Scan for the cell matching the given text and deliver its (X, Y) coordinate at center. 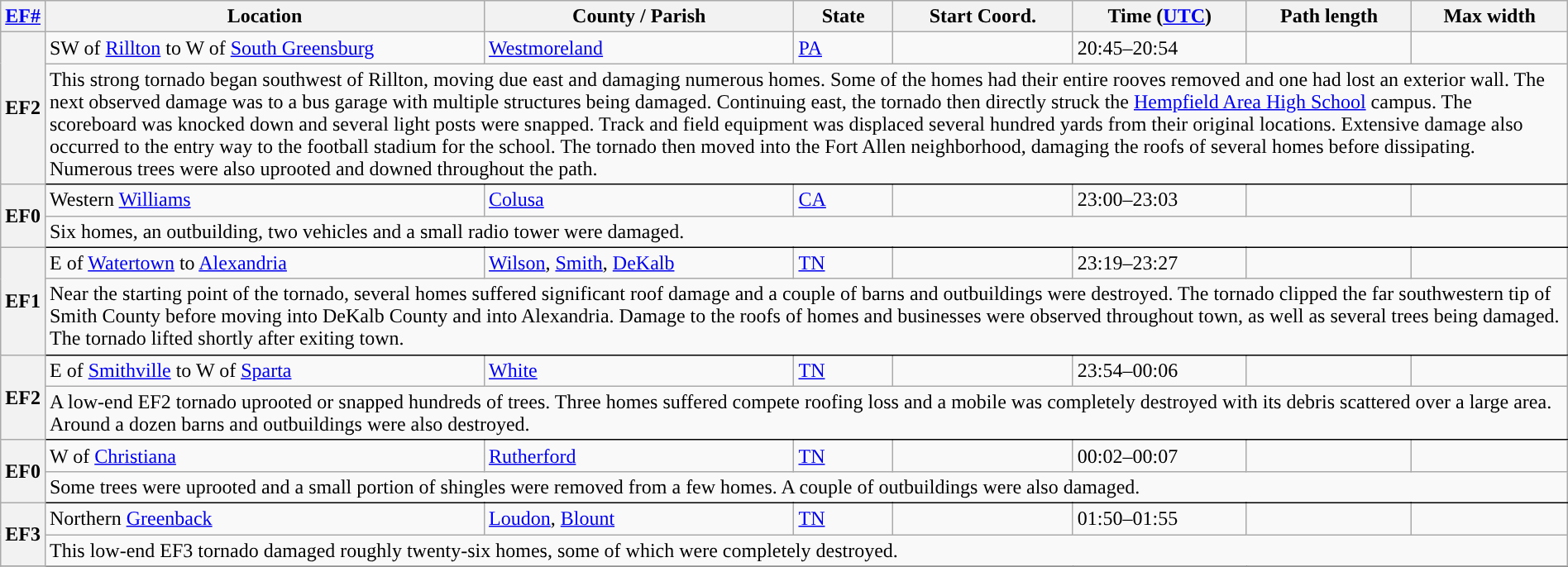
Western Williams (265, 200)
PA (844, 48)
Wilson, Smith, DeKalb (639, 263)
Northern Greenback (265, 518)
Some trees were uprooted and a small portion of shingles were removed from a few homes. A couple of outbuildings were also damaged. (806, 487)
EF3 (23, 534)
23:00–23:03 (1159, 200)
White (639, 370)
State (844, 17)
SW of Rillton to W of South Greensburg (265, 48)
County / Parish (639, 17)
Westmoreland (639, 48)
Loudon, Blount (639, 518)
CA (844, 200)
Time (UTC) (1159, 17)
This low-end EF3 tornado damaged roughly twenty-six homes, some of which were completely destroyed. (806, 550)
W of Christiana (265, 455)
E of Smithville to W of Sparta (265, 370)
E of Watertown to Alexandria (265, 263)
EF1 (23, 301)
Rutherford (639, 455)
Location (265, 17)
23:19–23:27 (1159, 263)
Six homes, an outbuilding, two vehicles and a small radio tower were damaged. (806, 231)
01:50–01:55 (1159, 518)
23:54–00:06 (1159, 370)
Max width (1489, 17)
Colusa (639, 200)
Start Coord. (982, 17)
00:02–00:07 (1159, 455)
EF# (23, 17)
Path length (1329, 17)
20:45–20:54 (1159, 48)
